Locate the cell with the specified text and output its (x, y) center coordinate. 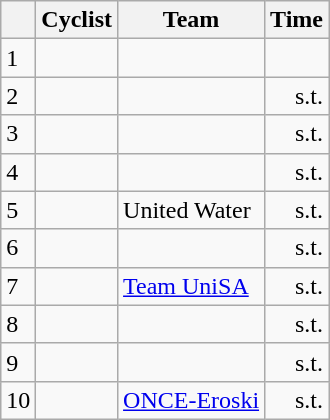
Time (297, 20)
4 (18, 172)
5 (18, 210)
ONCE-Eroski (192, 400)
Team UniSA (192, 286)
10 (18, 400)
8 (18, 324)
6 (18, 248)
9 (18, 362)
2 (18, 96)
1 (18, 58)
Cyclist (77, 20)
3 (18, 134)
Team (192, 20)
United Water (192, 210)
7 (18, 286)
